Identify which cell holds the provided text, then report its (x, y) central coordinate. 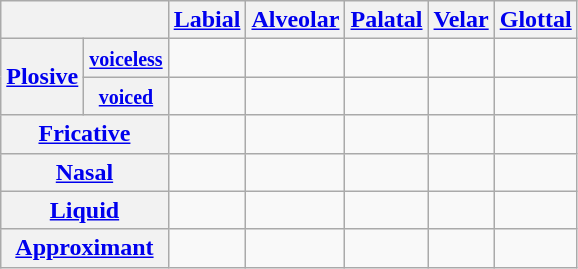
Labial (207, 20)
Glottal (536, 20)
Velar (461, 20)
Liquid (84, 210)
Alveolar (296, 20)
voiced (126, 96)
Nasal (84, 172)
Fricative (84, 134)
voiceless (126, 58)
Plosive (42, 77)
Palatal (386, 20)
Approximant (84, 248)
